Provide the [X, Y] coordinate of the cell's center where the given text is located.  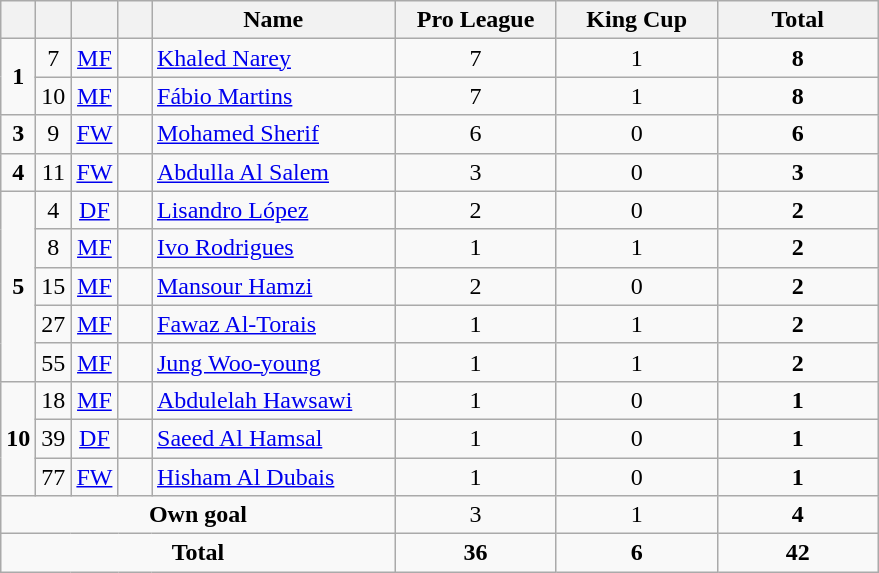
36 [476, 553]
King Cup [636, 20]
Khaled Narey [274, 58]
9 [54, 134]
55 [54, 362]
11 [54, 172]
Fábio Martins [274, 96]
42 [798, 553]
Mansour Hamzi [274, 286]
Name [274, 20]
Own goal [198, 515]
5 [18, 286]
Abdulelah Hawsawi [274, 400]
Hisham Al Dubais [274, 477]
18 [54, 400]
77 [54, 477]
39 [54, 438]
15 [54, 286]
Jung Woo-young [274, 362]
Lisandro López [274, 210]
Fawaz Al-Torais [274, 324]
27 [54, 324]
Mohamed Sherif [274, 134]
Abdulla Al Salem [274, 172]
Ivo Rodrigues [274, 248]
Saeed Al Hamsal [274, 438]
Pro League [476, 20]
